Output the [X, Y] coordinate of the center of the cell containing the given text.  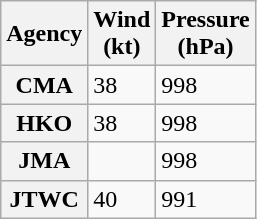
CMA [44, 85]
Pressure(hPa) [206, 34]
HKO [44, 123]
JMA [44, 161]
991 [206, 199]
JTWC [44, 199]
Agency [44, 34]
40 [122, 199]
Wind(kt) [122, 34]
